Output the (X, Y) coordinate of the center of the cell containing the given text.  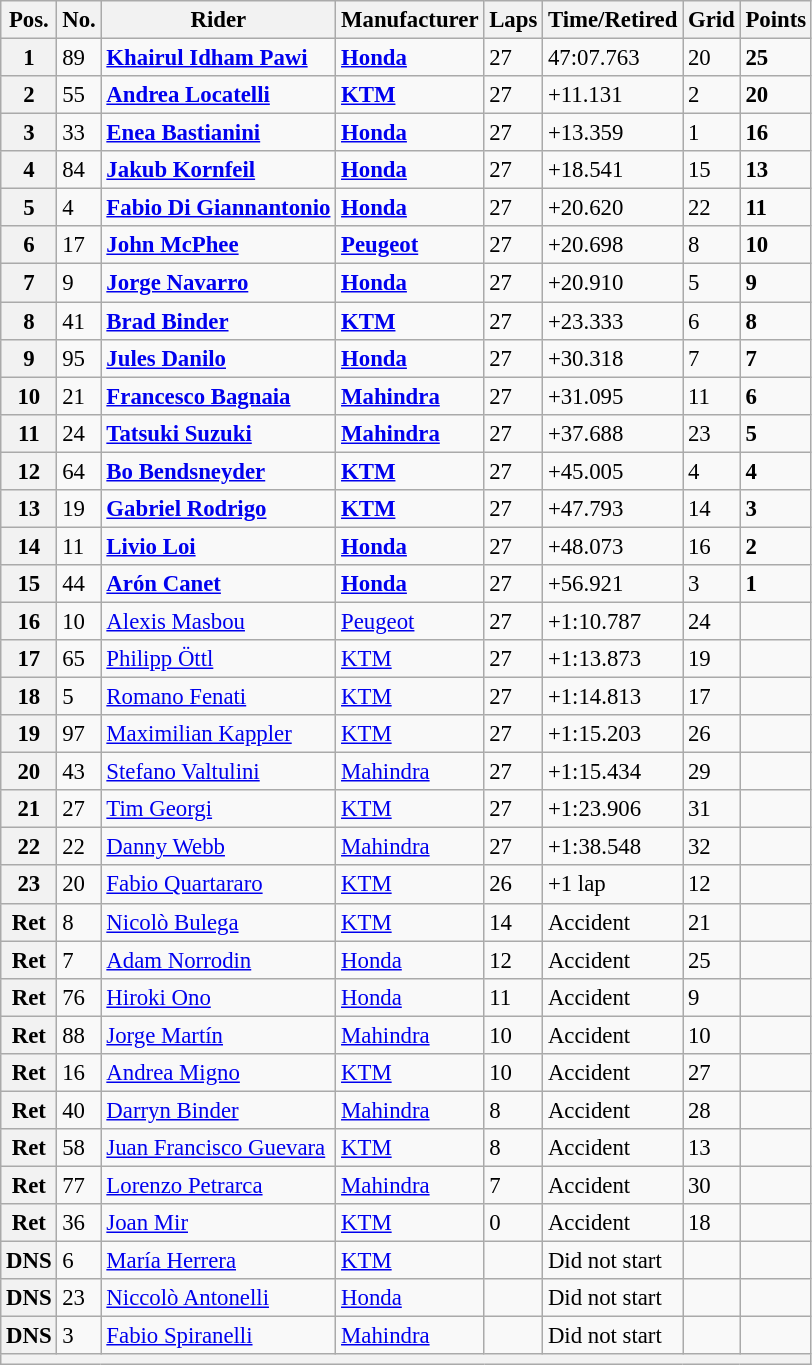
+47.793 (613, 509)
+20.910 (613, 283)
Danny Webb (218, 847)
Livio Loi (218, 546)
Arón Canet (218, 584)
Points (776, 20)
+1:38.548 (613, 847)
+1:13.873 (613, 659)
+11.131 (613, 95)
Niccolò Antonelli (218, 1298)
John McPhee (218, 245)
33 (79, 133)
Jules Danilo (218, 358)
43 (79, 772)
+37.688 (613, 433)
Francesco Bagnaia (218, 396)
28 (712, 1110)
40 (79, 1110)
Jorge Navarro (218, 283)
Pos. (29, 20)
Darryn Binder (218, 1110)
Tatsuki Suzuki (218, 433)
29 (712, 772)
+1:10.787 (613, 621)
58 (79, 1148)
Juan Francisco Guevara (218, 1148)
+1:15.203 (613, 734)
+20.620 (613, 208)
88 (79, 1035)
Manufacturer (410, 20)
Fabio Di Giannantonio (218, 208)
+31.095 (613, 396)
41 (79, 321)
Laps (514, 20)
36 (79, 1223)
Andrea Locatelli (218, 95)
Joan Mir (218, 1223)
Rider (218, 20)
+45.005 (613, 471)
Nicolò Bulega (218, 922)
30 (712, 1185)
0 (514, 1223)
55 (79, 95)
32 (712, 847)
31 (712, 809)
Stefano Valtulini (218, 772)
95 (79, 358)
+23.333 (613, 321)
Adam Norrodin (218, 960)
Enea Bastianini (218, 133)
Fabio Spiranelli (218, 1336)
44 (79, 584)
+1:14.813 (613, 697)
+56.921 (613, 584)
84 (79, 170)
Jorge Martín (218, 1035)
77 (79, 1185)
Romano Fenati (218, 697)
64 (79, 471)
Alexis Masbou (218, 621)
Maximilian Kappler (218, 734)
89 (79, 58)
+1:15.434 (613, 772)
Hiroki Ono (218, 997)
Time/Retired (613, 20)
76 (79, 997)
97 (79, 734)
+13.359 (613, 133)
47:07.763 (613, 58)
+30.318 (613, 358)
Grid (712, 20)
Tim Georgi (218, 809)
Gabriel Rodrigo (218, 509)
+1:23.906 (613, 809)
65 (79, 659)
No. (79, 20)
+18.541 (613, 170)
Bo Bendsneyder (218, 471)
+48.073 (613, 546)
Lorenzo Petrarca (218, 1185)
+1 lap (613, 885)
Fabio Quartararo (218, 885)
Andrea Migno (218, 1073)
+20.698 (613, 245)
Jakub Kornfeil (218, 170)
Philipp Öttl (218, 659)
Brad Binder (218, 321)
María Herrera (218, 1261)
Khairul Idham Pawi (218, 58)
